Find where the given text appears and provide that cell's center as (X, Y) coordinate. 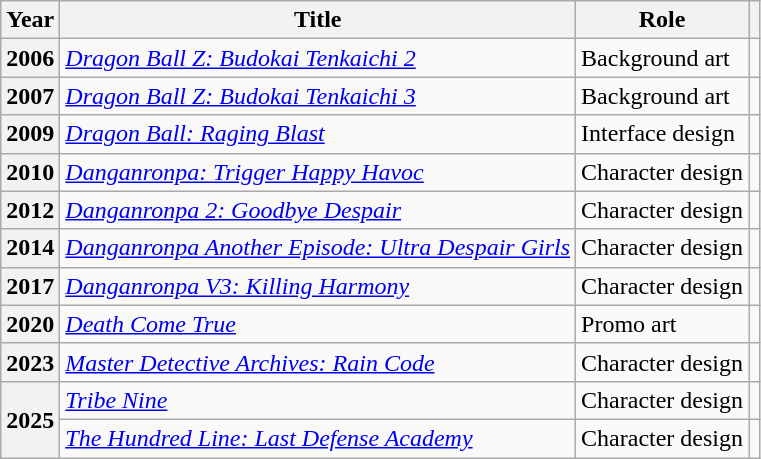
2012 (30, 210)
Interface design (662, 134)
2020 (30, 324)
Year (30, 20)
Promo art (662, 324)
2007 (30, 96)
Role (662, 20)
Danganronpa Another Episode: Ultra Despair Girls (318, 248)
2009 (30, 134)
2017 (30, 286)
Master Detective Archives: Rain Code (318, 362)
2025 (30, 419)
2023 (30, 362)
2006 (30, 58)
Danganronpa V3: Killing Harmony (318, 286)
2010 (30, 172)
Dragon Ball: Raging Blast (318, 134)
Death Come True (318, 324)
Dragon Ball Z: Budokai Tenkaichi 3 (318, 96)
Title (318, 20)
Danganronpa 2: Goodbye Despair (318, 210)
2014 (30, 248)
Dragon Ball Z: Budokai Tenkaichi 2 (318, 58)
Danganronpa: Trigger Happy Havoc (318, 172)
The Hundred Line: Last Defense Academy (318, 438)
Tribe Nine (318, 400)
